Extract the (X, Y) coordinate from the center of the cell holding the provided text.  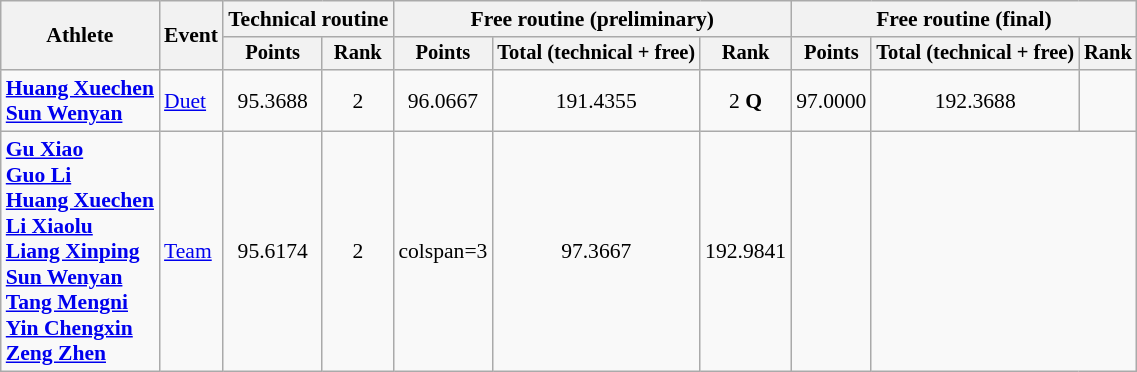
96.0667 (442, 100)
Free routine (final) (964, 19)
192.9841 (746, 252)
Team (191, 252)
Duet (191, 100)
colspan=3 (442, 252)
95.3688 (272, 100)
2 Q (746, 100)
191.4355 (596, 100)
Event (191, 36)
97.0000 (831, 100)
95.6174 (272, 252)
97.3667 (596, 252)
Technical routine (308, 19)
Athlete (80, 36)
Huang XuechenSun Wenyan (80, 100)
Free routine (preliminary) (592, 19)
192.3688 (975, 100)
Gu XiaoGuo LiHuang XuechenLi XiaoluLiang XinpingSun WenyanTang MengniYin ChengxinZeng Zhen (80, 252)
